Return the (x, y) coordinate for the center point of the cell that contains the specified text.  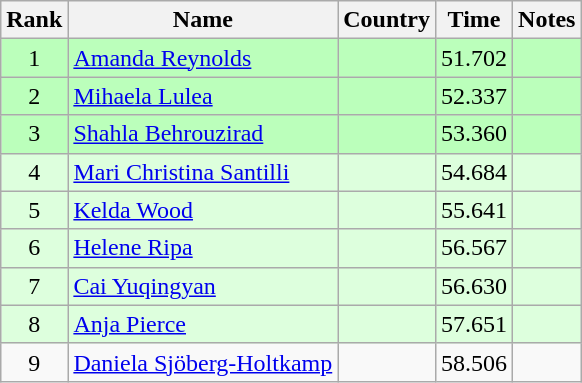
53.360 (474, 134)
6 (34, 248)
51.702 (474, 58)
1 (34, 58)
9 (34, 362)
56.630 (474, 286)
Mari Christina Santilli (203, 172)
5 (34, 210)
Cai Yuqingyan (203, 286)
56.567 (474, 248)
Shahla Behrouzirad (203, 134)
Anja Pierce (203, 324)
Name (203, 20)
Mihaela Lulea (203, 96)
Amanda Reynolds (203, 58)
8 (34, 324)
4 (34, 172)
Time (474, 20)
57.651 (474, 324)
52.337 (474, 96)
58.506 (474, 362)
Country (387, 20)
7 (34, 286)
3 (34, 134)
Helene Ripa (203, 248)
Daniela Sjöberg-Holtkamp (203, 362)
Kelda Wood (203, 210)
2 (34, 96)
55.641 (474, 210)
Notes (547, 20)
Rank (34, 20)
54.684 (474, 172)
